For the text-containing cell, return its midpoint in [x, y] coordinate format. 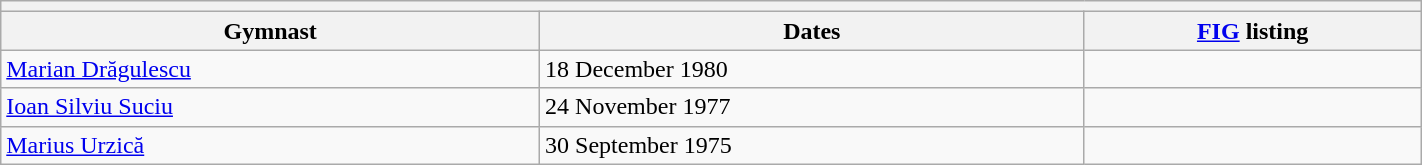
Dates [812, 31]
Marius Urzică [270, 145]
Marian Drăgulescu [270, 69]
30 September 1975 [812, 145]
24 November 1977 [812, 107]
18 December 1980 [812, 69]
FIG listing [1252, 31]
Ioan Silviu Suciu [270, 107]
Gymnast [270, 31]
